Identify which cell holds the provided text, then report its (x, y) central coordinate. 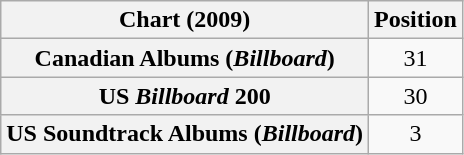
Chart (2009) (185, 20)
30 (416, 96)
Position (416, 20)
US Soundtrack Albums (Billboard) (185, 134)
31 (416, 58)
Canadian Albums (Billboard) (185, 58)
3 (416, 134)
US Billboard 200 (185, 96)
